Capture the cell that displays the provided text and extract its (X, Y) central coordinate. 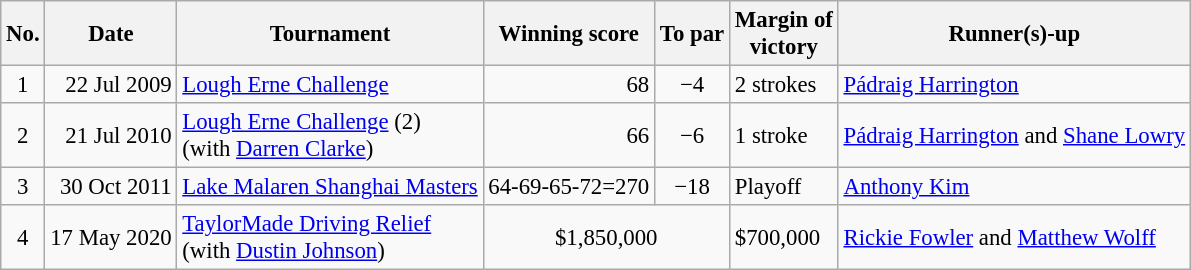
Tournament (330, 34)
$700,000 (784, 238)
Lough Erne Challenge (2)(with Darren Clarke) (330, 136)
No. (23, 34)
Winning score (569, 34)
22 Jul 2009 (111, 85)
17 May 2020 (111, 238)
3 (23, 187)
2 (23, 136)
1 stroke (784, 136)
Margin ofvictory (784, 34)
−4 (692, 85)
TaylorMade Driving Relief(with Dustin Johnson) (330, 238)
1 (23, 85)
Date (111, 34)
Lough Erne Challenge (330, 85)
21 Jul 2010 (111, 136)
Pádraig Harrington (1014, 85)
4 (23, 238)
$1,850,000 (606, 238)
30 Oct 2011 (111, 187)
−6 (692, 136)
Lake Malaren Shanghai Masters (330, 187)
Runner(s)-up (1014, 34)
Playoff (784, 187)
To par (692, 34)
68 (569, 85)
66 (569, 136)
Anthony Kim (1014, 187)
64-69-65-72=270 (569, 187)
Rickie Fowler and Matthew Wolff (1014, 238)
2 strokes (784, 85)
Pádraig Harrington and Shane Lowry (1014, 136)
−18 (692, 187)
